Find where the given text appears and provide that cell's center as [x, y] coordinate. 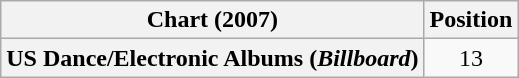
13 [471, 58]
Chart (2007) [212, 20]
US Dance/Electronic Albums (Billboard) [212, 58]
Position [471, 20]
